Determine the [x, y] coordinate at the center of the cell enclosing the given text.  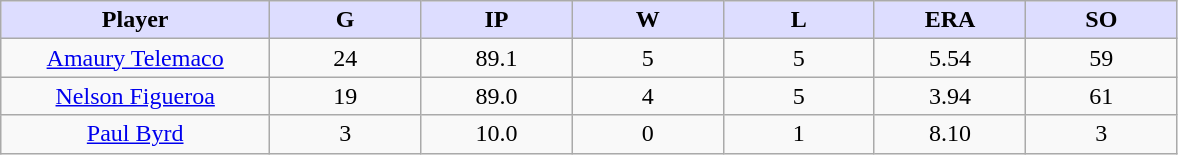
89.0 [496, 96]
G [346, 20]
0 [648, 134]
59 [1102, 58]
L [798, 20]
61 [1102, 96]
W [648, 20]
Nelson Figueroa [136, 96]
89.1 [496, 58]
Player [136, 20]
8.10 [950, 134]
4 [648, 96]
5.54 [950, 58]
1 [798, 134]
24 [346, 58]
Paul Byrd [136, 134]
Amaury Telemaco [136, 58]
ERA [950, 20]
19 [346, 96]
IP [496, 20]
SO [1102, 20]
10.0 [496, 134]
3.94 [950, 96]
